Find where the given text appears and provide that cell's center as (x, y) coordinate. 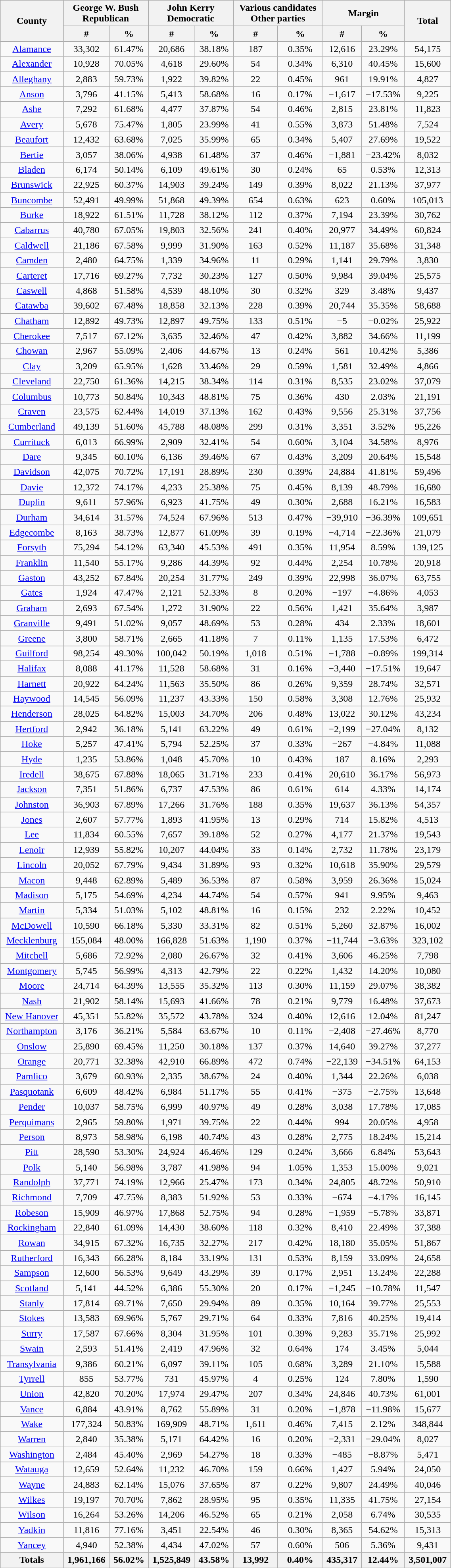
6.84% (383, 1152)
32.46% (214, 336)
241 (255, 230)
51.60% (129, 426)
Hertford (32, 729)
45.40% (129, 1454)
5,171 (171, 1439)
−197 (342, 593)
39.82% (214, 79)
6,136 (171, 457)
61.68% (129, 109)
Wayne (32, 1485)
3,501,007 (428, 1560)
1,421 (342, 608)
75,294 (86, 548)
2,293 (428, 759)
48.69% (214, 623)
5,102 (171, 910)
−674 (342, 1198)
38,675 (86, 774)
177,324 (86, 1424)
67 (255, 457)
14,903 (171, 185)
51.03% (129, 910)
53.30% (129, 1152)
Pasquotank (32, 1092)
35.71% (383, 1333)
51.63% (214, 941)
56.99% (129, 971)
8,383 (171, 1198)
6,386 (171, 1288)
11,187 (342, 245)
−1,878 (342, 1409)
65.95% (129, 366)
47.53% (214, 789)
15,693 (171, 1001)
50.14% (129, 170)
8,022 (342, 185)
18.24% (383, 1137)
5,489 (171, 880)
−10.78% (383, 1288)
17.78% (383, 1107)
46.46% (214, 1152)
−2,408 (342, 1031)
14.20% (383, 971)
Iredell (32, 774)
Chatham (32, 321)
37,771 (86, 1182)
−0.89% (383, 653)
9,021 (428, 1167)
11,237 (171, 699)
37,756 (428, 411)
8,032 (428, 154)
−39,910 (342, 517)
4,868 (86, 291)
9,225 (428, 94)
11,528 (171, 668)
2,688 (342, 502)
13,583 (86, 1318)
40.45% (383, 64)
−11.98% (383, 1409)
11,816 (86, 1530)
5,386 (428, 351)
Bladen (32, 170)
17,266 (171, 804)
38.18% (214, 49)
67.58% (129, 245)
2,951 (342, 1273)
Cherokee (32, 336)
31.89% (214, 865)
24,714 (86, 986)
25.47% (214, 1182)
61.51% (129, 215)
1,432 (342, 971)
46.25% (383, 956)
Totals (32, 1560)
3,289 (342, 1364)
5,471 (428, 1454)
32.56% (214, 230)
114 (255, 381)
45.97% (214, 1379)
47.47% (129, 593)
3,308 (342, 699)
30.12% (383, 714)
64.39% (129, 986)
11,954 (342, 548)
−27.04% (383, 729)
−34.51% (383, 1061)
430 (342, 396)
17.53% (383, 638)
67.54% (129, 608)
Graham (32, 608)
1,628 (171, 366)
24 (255, 1076)
−1,881 (342, 154)
29.07% (383, 986)
8,139 (342, 487)
40,780 (86, 230)
12,939 (86, 850)
16,343 (86, 1258)
4,477 (171, 109)
20,922 (86, 683)
93 (255, 865)
Swain (32, 1348)
23,575 (86, 411)
8.16% (383, 759)
561 (342, 351)
45,351 (86, 1016)
Pender (32, 1107)
41.15% (129, 94)
63.22% (214, 729)
50.83% (129, 1424)
3,987 (428, 608)
33.09% (383, 1258)
9,999 (171, 245)
15.00% (383, 1167)
18,180 (342, 1243)
1,961,166 (86, 1560)
323,102 (428, 941)
52.75% (214, 1213)
32,571 (428, 683)
5,686 (86, 956)
2,732 (342, 850)
56.53% (129, 1273)
7,194 (342, 215)
10,773 (86, 396)
−4.17% (383, 1198)
Catawba (32, 306)
35.05% (383, 1243)
5,334 (86, 910)
49.99% (129, 200)
82 (255, 926)
8,163 (86, 532)
163 (255, 245)
Durham (32, 517)
Brunswick (32, 185)
25.31% (383, 411)
139,125 (428, 548)
8,770 (428, 1031)
101 (255, 1333)
50.19% (214, 653)
2,965 (86, 1122)
9,434 (171, 865)
61.47% (129, 49)
23.39% (383, 215)
3,787 (171, 1167)
−17.53% (383, 94)
−3.63% (383, 941)
4,866 (428, 366)
3,057 (86, 154)
53.77% (129, 1379)
9.95% (383, 895)
69.71% (129, 1303)
Duplin (32, 502)
29.94% (214, 1303)
58.71% (129, 638)
19.91% (383, 79)
31.71% (214, 774)
16.21% (383, 502)
0.19% (300, 532)
Anson (32, 94)
Polk (32, 1167)
Sampson (32, 1273)
Caswell (32, 291)
3.52% (383, 426)
−1,788 (342, 653)
3,796 (86, 94)
Avery (32, 124)
41.98% (214, 1167)
30,762 (428, 215)
52.38% (129, 1545)
Johnston (32, 804)
5,678 (86, 124)
33,871 (428, 1213)
32.49% (383, 366)
33.19% (214, 1258)
2,775 (342, 1137)
1,427 (342, 1470)
21.10% (383, 1364)
9,463 (428, 895)
149 (255, 185)
Montgomery (32, 971)
28.89% (214, 472)
9,437 (428, 291)
20,254 (171, 578)
2,607 (86, 820)
51.86% (129, 789)
30.23% (214, 276)
Wake (32, 1424)
0.68% (300, 1364)
22,288 (428, 1273)
38.73% (129, 532)
70.72% (129, 472)
67.05% (129, 230)
4,539 (171, 291)
45.70% (214, 759)
11,159 (342, 986)
4,234 (171, 895)
Haywood (32, 699)
961 (342, 79)
Pamlico (32, 1076)
23.99% (214, 124)
9,556 (342, 411)
17,868 (171, 1213)
11,823 (428, 109)
3.45% (383, 1348)
11,335 (342, 1500)
5,584 (171, 1031)
12,966 (171, 1182)
55.09% (129, 351)
44.39% (214, 563)
654 (255, 200)
Onslow (32, 1046)
52.64% (129, 1470)
3,104 (342, 442)
5,745 (86, 971)
18,065 (171, 774)
15,548 (428, 457)
59.73% (129, 79)
56,973 (428, 774)
Alexander (32, 64)
6,038 (428, 1076)
Tyrrell (32, 1379)
12,600 (86, 1273)
7.80% (383, 1379)
63.68% (129, 139)
1,924 (86, 593)
53.86% (129, 759)
9,779 (342, 1001)
61.48% (214, 154)
34.96% (214, 260)
3,606 (342, 956)
42,910 (171, 1061)
−4,714 (342, 532)
−267 (342, 744)
5,413 (171, 94)
51,867 (428, 1243)
McDowell (32, 926)
47.41% (129, 744)
39.24% (214, 185)
60.93% (129, 1076)
42,075 (86, 472)
40.25% (383, 1318)
10,080 (428, 971)
38.67% (214, 1076)
37.65% (214, 1485)
32.38% (129, 1061)
8,159 (342, 1258)
37.87% (214, 109)
Cleveland (32, 381)
12.76% (383, 699)
10,590 (86, 926)
3.48% (383, 291)
3,038 (342, 1107)
Cabarrus (32, 230)
9,359 (342, 683)
33,302 (86, 49)
Edgecombe (32, 532)
Bertie (32, 154)
57 (255, 1545)
155,084 (86, 941)
17,085 (428, 1107)
46.97% (129, 1213)
58.75% (129, 1107)
159 (255, 1470)
2,484 (86, 1454)
5.36% (383, 1545)
Madison (32, 895)
20 (255, 1288)
855 (86, 1379)
67.12% (129, 336)
19,637 (342, 804)
35,572 (171, 1016)
95 (255, 1500)
13,555 (171, 986)
52.33% (214, 593)
16,583 (428, 502)
4,434 (171, 1545)
3,666 (342, 1152)
48.10% (214, 291)
4 (255, 1379)
3,176 (86, 1031)
63,340 (171, 548)
7,415 (342, 1424)
38,382 (428, 986)
Yadkin (32, 1530)
54.62% (383, 1530)
30,535 (428, 1515)
169,909 (171, 1424)
8,088 (86, 668)
54,175 (428, 49)
20,052 (86, 865)
39.77% (383, 1303)
Robeson (32, 1213)
9,286 (171, 563)
1,525,849 (171, 1560)
10,207 (171, 850)
70.20% (129, 1394)
48.72% (383, 1182)
40.74% (214, 1137)
49.61% (214, 170)
44.52% (129, 1288)
2,665 (171, 638)
1,272 (171, 608)
5,140 (86, 1167)
Moore (32, 986)
36.21% (129, 1031)
37,388 (428, 1228)
54,357 (428, 804)
15.82% (383, 820)
16,735 (171, 1243)
4,313 (171, 971)
Buncombe (32, 200)
11.78% (383, 850)
0.55% (300, 124)
New Hanover (32, 1016)
48.00% (129, 941)
1,141 (342, 260)
8,976 (428, 442)
48.79% (383, 487)
51.17% (214, 1092)
58.14% (129, 1001)
47 (255, 336)
11 (255, 260)
60,824 (428, 230)
35.68% (383, 245)
−0.02% (383, 321)
55.89% (214, 1409)
623 (342, 200)
58,688 (428, 306)
−23.42% (383, 154)
Orange (32, 1061)
6,174 (86, 170)
11,232 (171, 1470)
48.08% (214, 426)
−5 (342, 321)
1.05% (300, 1167)
5,260 (342, 926)
64.82% (129, 714)
0.59% (300, 366)
64.75% (129, 260)
69.96% (129, 1318)
24,658 (428, 1258)
Union (32, 1394)
9,283 (342, 1333)
46.70% (214, 1470)
2,883 (86, 79)
3,679 (86, 1076)
109,651 (428, 517)
20.64% (383, 457)
1,048 (171, 759)
−2,199 (342, 729)
11,547 (428, 1288)
Cumberland (32, 426)
0.25% (300, 1379)
49.30% (129, 653)
−485 (342, 1454)
25,922 (428, 321)
9,345 (86, 457)
66.18% (129, 926)
15,024 (428, 880)
Chowan (32, 351)
46 (255, 1530)
35.35% (383, 306)
24,884 (342, 472)
28,025 (86, 714)
51.92% (214, 1198)
2,942 (86, 729)
21.13% (383, 185)
Gates (32, 593)
1,922 (171, 79)
27,154 (428, 1500)
10,343 (171, 396)
25,575 (428, 276)
7,524 (428, 124)
−2.75% (383, 1092)
Davidson (32, 472)
2.22% (383, 910)
Mitchell (32, 956)
8,184 (171, 1258)
17,974 (171, 1394)
22.49% (383, 1228)
41.18% (214, 638)
19,522 (428, 139)
6,984 (171, 1092)
44.74% (214, 895)
9,057 (171, 623)
54.12% (129, 548)
66.99% (129, 442)
7,292 (86, 109)
32.13% (214, 306)
56.09% (129, 699)
129 (255, 1152)
0.26% (300, 683)
Gaston (32, 578)
4,233 (171, 487)
249 (255, 578)
Hyde (32, 759)
16,264 (86, 1515)
56.02% (129, 1560)
54.27% (214, 1454)
29 (255, 366)
2,335 (171, 1076)
59.80% (129, 1122)
23.02% (383, 381)
34.58% (383, 442)
67.79% (129, 865)
1,805 (171, 124)
49.73% (129, 321)
Lenoir (32, 850)
24.49% (383, 1485)
Vance (32, 1409)
23.81% (383, 109)
3,882 (342, 336)
Martin (32, 910)
49.39% (214, 200)
941 (342, 895)
Total (428, 21)
−17.51% (383, 668)
24,805 (342, 1182)
47.75% (129, 1198)
−22.36% (383, 532)
9,431 (428, 1545)
13.24% (383, 1273)
Various candidatesOther parties (278, 14)
5,330 (171, 926)
47.96% (214, 1348)
Transylvania (32, 1364)
11,728 (171, 215)
−11,744 (342, 941)
8,410 (342, 1228)
0.56% (300, 608)
299 (255, 426)
Camden (32, 260)
36.17% (383, 774)
6.74% (383, 1515)
Forsyth (32, 548)
35.50% (214, 683)
64.24% (129, 683)
Harnett (32, 683)
Currituck (32, 442)
Macon (32, 880)
41.81% (383, 472)
0.47% (300, 517)
12,313 (428, 170)
1,893 (171, 820)
48.71% (214, 1424)
38.12% (214, 215)
43.29% (214, 1273)
2,419 (171, 1348)
13,022 (342, 714)
217 (255, 1243)
Caldwell (32, 245)
Wilkes (32, 1500)
232 (342, 910)
6,609 (86, 1092)
0.66% (300, 1470)
3,351 (342, 426)
43.58% (214, 1560)
20,686 (171, 49)
75.47% (129, 124)
57.96% (129, 502)
36.53% (214, 880)
1,235 (86, 759)
39.75% (214, 1122)
25,890 (86, 1046)
21.37% (383, 835)
Wilson (32, 1515)
37,977 (428, 185)
15,214 (428, 1137)
435,317 (342, 1560)
51,868 (171, 200)
20,977 (342, 230)
59,496 (428, 472)
4,827 (428, 79)
30.18% (214, 1046)
81,247 (428, 1016)
34.66% (383, 336)
15,076 (171, 1485)
33 (255, 850)
8,027 (428, 1439)
36.07% (383, 578)
Burke (32, 215)
Henderson (32, 714)
18,858 (171, 306)
Stanly (32, 1303)
8,973 (86, 1137)
−375 (342, 1092)
14,430 (171, 1228)
29.60% (214, 64)
1,339 (171, 260)
329 (342, 291)
12,432 (86, 139)
39.04% (383, 276)
2,815 (342, 109)
207 (255, 1394)
8,535 (342, 381)
5,407 (342, 139)
18 (255, 1454)
4,618 (171, 64)
Davie (32, 487)
74.17% (129, 487)
15,313 (428, 1530)
1,135 (342, 638)
40.73% (383, 1394)
Dare (32, 457)
51.48% (383, 124)
233 (255, 774)
19,543 (428, 835)
49.75% (214, 321)
60.21% (129, 1364)
27.69% (383, 139)
67.66% (129, 1333)
12,897 (171, 321)
−1,245 (342, 1288)
22.54% (214, 1530)
10,037 (86, 1107)
10.42% (383, 351)
2.12% (383, 1424)
60.10% (129, 457)
40,046 (428, 1485)
8.59% (383, 548)
105 (255, 1364)
36,903 (86, 804)
166,828 (171, 941)
Washington (32, 1454)
20,771 (86, 1061)
7,351 (86, 789)
472 (255, 1061)
2.33% (383, 623)
43 (255, 1137)
−27.46% (383, 1031)
513 (255, 517)
10,452 (428, 910)
33.46% (214, 366)
53.26% (129, 1515)
1,971 (171, 1122)
19,647 (428, 668)
66.28% (129, 1258)
7,650 (171, 1303)
39.18% (214, 835)
0.14% (300, 850)
89 (255, 1303)
Lincoln (32, 865)
0.74% (300, 1061)
Franklin (32, 563)
6,472 (428, 638)
38.60% (214, 1228)
11,563 (171, 683)
−29.04% (383, 1439)
4,958 (428, 1122)
41.66% (214, 1001)
33.31% (214, 926)
22,750 (86, 381)
78 (255, 1001)
18,922 (86, 215)
31.77% (214, 578)
2,080 (171, 956)
56.98% (129, 1167)
14,019 (171, 411)
−1,959 (342, 1213)
60.55% (129, 835)
6,198 (171, 1137)
Halifax (32, 668)
16,680 (428, 487)
2,121 (171, 593)
55.17% (129, 563)
74,524 (171, 517)
2,967 (86, 351)
35.38% (129, 1439)
54.69% (129, 895)
6,923 (171, 502)
174 (342, 1348)
1,190 (255, 941)
32.27% (214, 1243)
92 (255, 563)
29.71% (214, 1318)
14,640 (342, 1046)
61,001 (428, 1394)
1,018 (255, 653)
3,959 (342, 880)
28.95% (214, 1500)
24,924 (171, 1152)
22,998 (342, 578)
12,659 (86, 1470)
9,386 (86, 1364)
County (32, 21)
70.05% (129, 64)
0.63% (300, 200)
42.79% (214, 971)
20,918 (428, 563)
37.13% (214, 411)
20,610 (342, 774)
Perquimans (32, 1122)
13,992 (255, 1560)
64,153 (428, 1061)
34.70% (214, 714)
15,909 (86, 1213)
29,579 (428, 865)
26.36% (383, 880)
95,226 (428, 426)
15,600 (428, 64)
11,834 (86, 835)
133 (255, 321)
Jackson (32, 789)
Rowan (32, 1243)
Lee (32, 835)
48.42% (129, 1092)
Margin (363, 14)
25.38% (214, 487)
−22,139 (342, 1061)
35.90% (383, 865)
118 (255, 1228)
2,254 (342, 563)
21,186 (86, 245)
11,088 (428, 744)
206 (255, 714)
113 (255, 986)
1,611 (255, 1424)
Surry (32, 1333)
67.32% (129, 1243)
173 (255, 1182)
22,925 (86, 185)
31,348 (428, 245)
2,909 (171, 442)
Clay (32, 366)
Granville (32, 623)
1,590 (428, 1379)
12.44% (383, 1560)
24,846 (342, 1394)
51.58% (129, 291)
15,588 (428, 1364)
13,648 (428, 1092)
36.18% (129, 729)
49,139 (86, 426)
53,643 (428, 1152)
38.06% (129, 154)
8 (255, 593)
31.57% (129, 517)
25,932 (428, 699)
Carteret (32, 276)
38.34% (214, 381)
10,928 (86, 64)
−4.86% (383, 593)
100,042 (171, 653)
4.33% (383, 789)
51.02% (129, 623)
Northampton (32, 1031)
614 (342, 789)
7,025 (171, 139)
37,673 (428, 1001)
Jones (32, 820)
41.17% (129, 668)
29.79% (383, 260)
31.95% (214, 1333)
6,999 (171, 1107)
24,883 (86, 1485)
Alamance (32, 49)
Beaufort (32, 139)
14,174 (428, 789)
14,215 (171, 381)
62.89% (129, 880)
Rutherford (32, 1258)
39.27% (383, 1046)
32.41% (214, 442)
28,590 (86, 1152)
69.27% (129, 276)
25,553 (428, 1303)
37,079 (428, 381)
Pitt (32, 1152)
19,414 (428, 1318)
67.48% (129, 306)
4,938 (171, 154)
74.19% (129, 1182)
40.97% (214, 1107)
4,513 (428, 820)
77.16% (129, 1530)
70.70% (129, 1500)
14,206 (171, 1515)
67.88% (129, 774)
22.26% (383, 1076)
64 (255, 1318)
29.47% (214, 1394)
Rockingham (32, 1228)
Hoke (32, 744)
46.52% (214, 1515)
714 (342, 820)
6,097 (171, 1364)
35.99% (214, 139)
2,593 (86, 1348)
10.78% (383, 563)
7,517 (86, 336)
0.52% (300, 245)
3,830 (428, 260)
9,448 (86, 880)
7 (255, 638)
−8.87% (383, 1454)
150 (255, 699)
112 (255, 215)
3,451 (171, 1530)
199,314 (428, 653)
51.41% (129, 1348)
5,767 (171, 1318)
34,614 (86, 517)
230 (255, 472)
John KerryDemocratic (191, 14)
43.33% (214, 699)
57.77% (129, 820)
19,197 (86, 1500)
12.04% (383, 1016)
6,310 (342, 64)
12,372 (86, 487)
37,277 (428, 1046)
6,109 (171, 170)
9,649 (171, 1273)
5,794 (171, 744)
23,179 (428, 850)
66.89% (214, 1061)
2,969 (171, 1454)
2,693 (86, 608)
63.67% (214, 1031)
Columbus (32, 396)
11,199 (428, 336)
20,744 (342, 306)
3,873 (342, 124)
2,840 (86, 1439)
41.95% (214, 820)
6,737 (171, 789)
67.89% (129, 804)
39.46% (214, 457)
1,344 (342, 1076)
41 (255, 124)
2.03% (383, 396)
43.78% (214, 1016)
7,709 (86, 1198)
12,877 (171, 532)
16.48% (383, 1001)
0.64% (300, 1348)
Stokes (32, 1318)
324 (255, 1016)
994 (342, 1122)
47.02% (214, 1545)
10,164 (342, 1303)
43,252 (86, 578)
0.15% (300, 910)
731 (171, 1379)
16,145 (428, 1198)
55 (255, 1092)
42,820 (86, 1394)
11,540 (86, 563)
69.45% (129, 1046)
36.13% (383, 804)
72.92% (129, 956)
3,800 (86, 638)
5.94% (383, 1470)
2,480 (86, 260)
19,803 (171, 230)
98,254 (86, 653)
32.87% (383, 926)
0.27% (300, 835)
Ashe (32, 109)
5,044 (428, 1348)
0.36% (300, 396)
Craven (32, 411)
Richmond (32, 1198)
9,491 (86, 623)
39.11% (214, 1364)
21,191 (428, 396)
−4.84% (383, 744)
44.67% (214, 351)
62.14% (129, 1485)
0.48% (300, 714)
348,844 (428, 1424)
−36.39% (383, 517)
12,892 (86, 321)
Watauga (32, 1470)
60.37% (129, 185)
2,406 (171, 351)
10,618 (342, 865)
506 (342, 1545)
6,013 (86, 442)
Randolph (32, 1182)
64.42% (214, 1439)
162 (255, 411)
7,732 (171, 276)
Guilford (32, 653)
52.25% (214, 744)
15,677 (428, 1409)
22,840 (86, 1228)
28.74% (383, 683)
44.04% (214, 850)
3,635 (171, 336)
228 (255, 306)
50,910 (428, 1182)
−3,440 (342, 668)
4,053 (428, 593)
Mecklenburg (32, 941)
35.64% (383, 608)
0.57% (300, 895)
0.16% (300, 668)
43,234 (428, 714)
26.67% (214, 956)
11,250 (171, 1046)
17,814 (86, 1303)
1,353 (342, 1167)
8,762 (171, 1409)
Nash (32, 1001)
2,058 (342, 1515)
105,013 (428, 200)
67.96% (214, 517)
25,992 (428, 1333)
George W. BushRepublican (106, 14)
43.91% (129, 1409)
34,915 (86, 1243)
0.50% (300, 276)
434 (342, 623)
31.76% (214, 804)
8,132 (428, 729)
14,545 (86, 699)
8,365 (342, 1530)
17,716 (86, 276)
127 (255, 276)
137 (255, 1046)
24,050 (428, 1470)
21,079 (428, 532)
18,601 (428, 623)
9,611 (86, 502)
7,657 (171, 835)
7,798 (428, 956)
34.49% (383, 230)
8,304 (171, 1333)
15,003 (171, 714)
52 (255, 835)
131 (255, 1258)
Yancey (32, 1545)
17,191 (171, 472)
4,177 (342, 835)
63,755 (428, 578)
Alleghany (32, 79)
17,587 (86, 1333)
Person (32, 1137)
6,884 (86, 1409)
124 (342, 1379)
21,902 (86, 1001)
35.32% (214, 986)
23.29% (383, 49)
58.98% (129, 1137)
9,984 (342, 276)
39,602 (86, 306)
−1,617 (342, 94)
62.44% (129, 411)
45.53% (214, 548)
1,581 (342, 366)
Greene (32, 638)
4,940 (86, 1545)
Warren (32, 1439)
491 (255, 548)
9,807 (342, 1485)
20.05% (383, 1122)
−5.78% (383, 1213)
7,816 (342, 1318)
52,491 (86, 200)
5,175 (86, 895)
67.84% (129, 578)
61.36% (129, 381)
7,862 (171, 1500)
55.30% (214, 1288)
188 (255, 804)
45,788 (171, 426)
16,002 (428, 926)
50.84% (129, 396)
−2,331 (342, 1439)
Scotland (32, 1288)
5,257 (86, 744)
